Find where the given text appears and provide that cell's center as (x, y) coordinate. 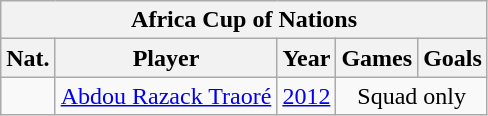
Goals (453, 58)
Games (377, 58)
Africa Cup of Nations (244, 20)
Player (166, 58)
Nat. (28, 58)
Year (306, 58)
Squad only (412, 96)
2012 (306, 96)
Abdou Razack Traoré (166, 96)
